Provide the [x, y] coordinate of the cell's center where the given text is located.  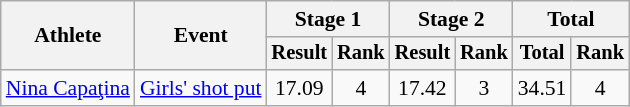
Event [201, 36]
Girls' shot put [201, 88]
Stage 2 [452, 19]
Nina Capaţina [68, 88]
17.09 [300, 88]
17.42 [423, 88]
34.51 [542, 88]
Athlete [68, 36]
3 [484, 88]
Stage 1 [328, 19]
